Detect which cell encompasses the target text, then output its [X, Y] center coordinate. 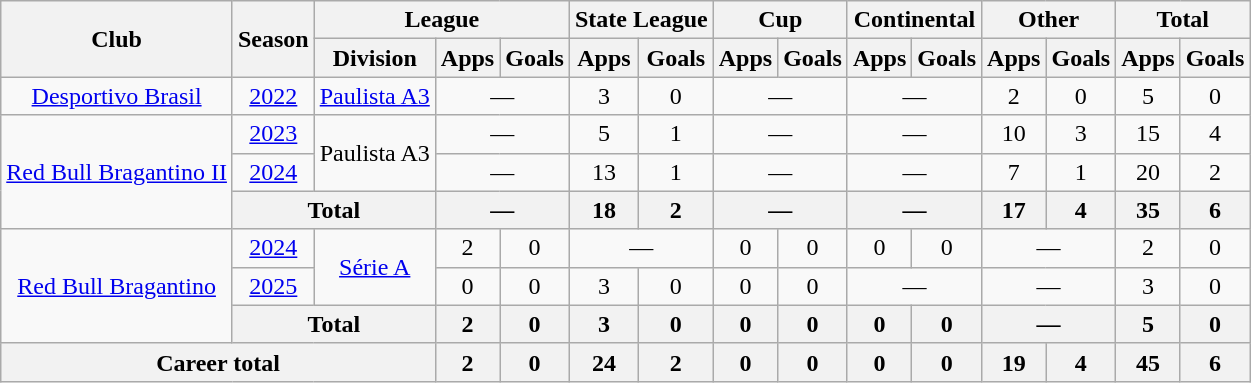
Série A [374, 267]
18 [604, 210]
7 [1014, 172]
2023 [273, 134]
45 [1148, 362]
24 [604, 362]
Season [273, 39]
10 [1014, 134]
2022 [273, 96]
Red Bull Bragantino II [117, 172]
Continental [914, 20]
2025 [273, 286]
35 [1148, 210]
Cup [780, 20]
19 [1014, 362]
Club [117, 39]
Division [374, 58]
State League [641, 20]
15 [1148, 134]
17 [1014, 210]
Desportivo Brasil [117, 96]
Career total [218, 362]
League [442, 20]
Other [1049, 20]
13 [604, 172]
20 [1148, 172]
Red Bull Bragantino [117, 286]
